Locate the cell with the specified text and output its (X, Y) center coordinate. 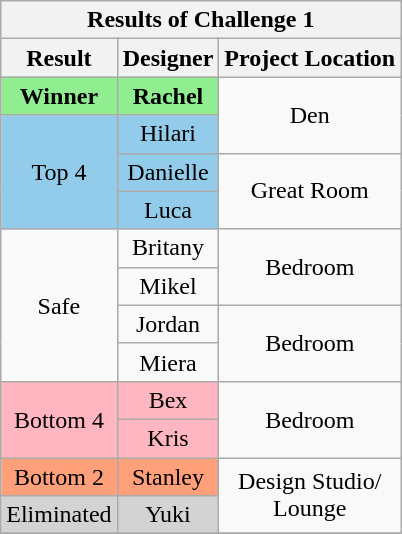
Eliminated (59, 515)
Result (59, 58)
Rachel (168, 96)
Jordan (168, 324)
Winner (59, 96)
Bottom 2 (59, 477)
Kris (168, 438)
Miera (168, 362)
Design Studio/Lounge (310, 496)
Britany (168, 248)
Danielle (168, 172)
Den (310, 115)
Great Room (310, 191)
Yuki (168, 515)
Mikel (168, 286)
Bex (168, 400)
Results of Challenge 1 (201, 20)
Project Location (310, 58)
Luca (168, 210)
Bottom 4 (59, 419)
Hilari (168, 134)
Top 4 (59, 172)
Designer (168, 58)
Safe (59, 305)
Stanley (168, 477)
